Determine the (x, y) coordinate at the center of the cell enclosing the given text.  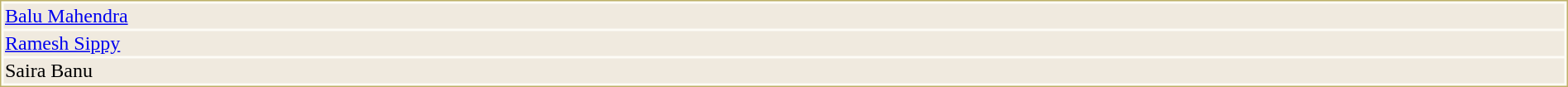
Ramesh Sippy (784, 44)
Balu Mahendra (784, 16)
Saira Banu (784, 70)
